Determine the [x, y] coordinate at the center of the cell enclosing the given text.  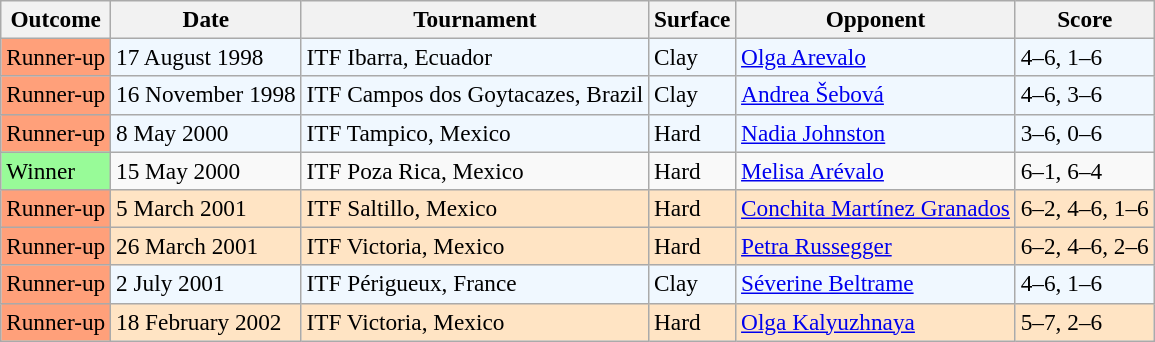
Petra Russegger [876, 246]
5–7, 2–6 [1084, 322]
2 July 2001 [206, 284]
Score [1084, 19]
Melisa Arévalo [876, 170]
ITF Tampico, Mexico [475, 133]
6–1, 6–4 [1084, 170]
18 February 2002 [206, 322]
Séverine Beltrame [876, 284]
ITF Ibarra, Ecuador [475, 57]
17 August 1998 [206, 57]
Conchita Martínez Granados [876, 208]
Outcome [56, 19]
5 March 2001 [206, 208]
ITF Poza Rica, Mexico [475, 170]
3–6, 0–6 [1084, 133]
6–2, 4–6, 1–6 [1084, 208]
Andrea Šebová [876, 95]
Date [206, 19]
Opponent [876, 19]
6–2, 4–6, 2–6 [1084, 246]
Surface [692, 19]
Olga Arevalo [876, 57]
ITF Saltillo, Mexico [475, 208]
ITF Campos dos Goytacazes, Brazil [475, 95]
8 May 2000 [206, 133]
Tournament [475, 19]
4–6, 3–6 [1084, 95]
Nadia Johnston [876, 133]
ITF Périgueux, France [475, 284]
16 November 1998 [206, 95]
Winner [56, 170]
15 May 2000 [206, 170]
Olga Kalyuzhnaya [876, 322]
26 March 2001 [206, 246]
